For the text-containing cell, return its midpoint in [X, Y] coordinate format. 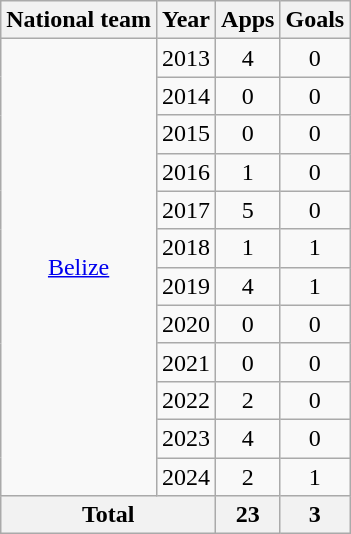
2021 [186, 362]
2016 [186, 172]
23 [248, 515]
2018 [186, 248]
2015 [186, 134]
2019 [186, 286]
Total [108, 515]
2014 [186, 96]
Year [186, 20]
Belize [79, 268]
2020 [186, 324]
2013 [186, 58]
2017 [186, 210]
Goals [315, 20]
2023 [186, 438]
Apps [248, 20]
National team [79, 20]
2024 [186, 477]
2022 [186, 400]
5 [248, 210]
3 [315, 515]
